Scan for the cell matching the given text and deliver its [X, Y] coordinate at center. 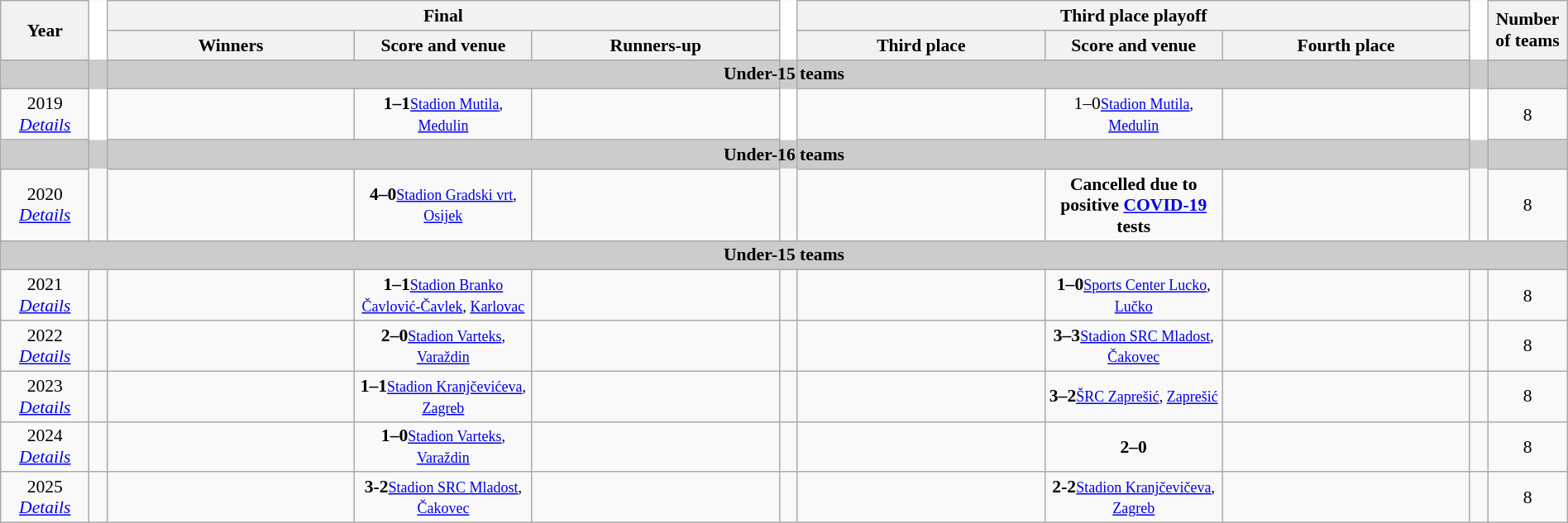
Fourth place [1346, 45]
1–0Sports Center Lucko, Lučko [1134, 296]
3–3Stadion SRC Mladost, Čakovec [1134, 345]
2025Details [45, 497]
2019Details [45, 114]
2–0 [1134, 446]
1–1Stadion Branko Čavlović-Čavlek, Karlovac [443, 296]
Winners [231, 45]
Under-16 teams [784, 155]
2024Details [45, 446]
1–0Stadion Varteks, Varaždin [443, 446]
1–1Stadion Kranjčevićeva, Zagreb [443, 397]
2022Details [45, 345]
2-2Stadion Kranjčevičeva, Zagreb [1134, 497]
Final [443, 16]
2–0Stadion Varteks, Varaždin [443, 345]
Number of teams [1527, 30]
2023Details [45, 397]
Runners-up [656, 45]
1–0Stadion Mutila, Medulin [1134, 114]
3-2Stadion SRC Mladost, Čakovec [443, 497]
3–2ŠRC Zaprešić, Zaprešić [1134, 397]
2021Details [45, 296]
2020Details [45, 205]
Third place [921, 45]
Cancelled due to positive COVID-19 tests [1134, 205]
Third place playoff [1133, 16]
4–0Stadion Gradski vrt, Osijek [443, 205]
1–1Stadion Mutila, Medulin [443, 114]
Year [45, 30]
